Detect which cell encompasses the target text, then output its (X, Y) center coordinate. 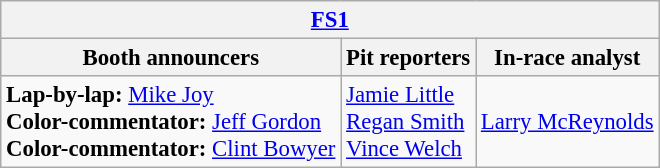
Booth announcers (171, 58)
Lap-by-lap: Mike JoyColor-commentator: Jeff GordonColor-commentator: Clint Bowyer (171, 122)
Jamie LittleRegan SmithVince Welch (408, 122)
FS1 (330, 20)
Pit reporters (408, 58)
In-race analyst (568, 58)
Larry McReynolds (568, 122)
